Provide the (x, y) coordinate of the cell's center where the given text is located.  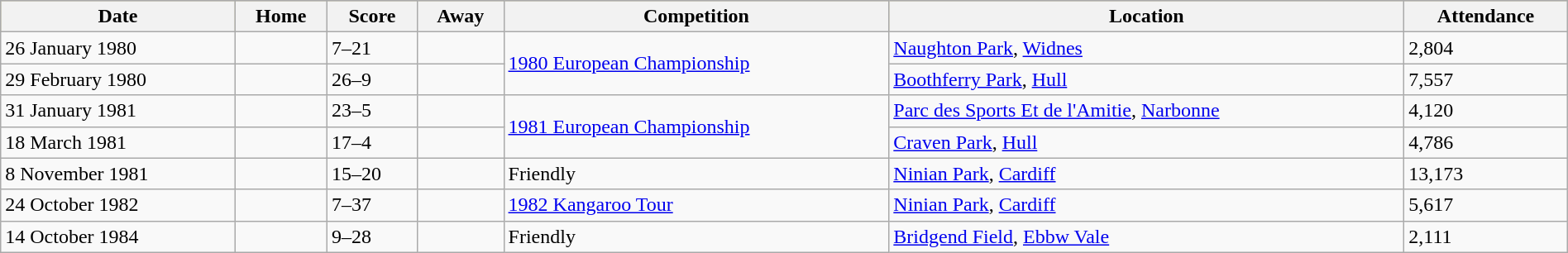
7,557 (1485, 79)
17–4 (372, 142)
Attendance (1485, 17)
8 November 1981 (117, 174)
23–5 (372, 111)
Location (1146, 17)
14 October 1984 (117, 236)
13,173 (1485, 174)
9–28 (372, 236)
Boothferry Park, Hull (1146, 79)
26 January 1980 (117, 48)
4,786 (1485, 142)
Score (372, 17)
2,804 (1485, 48)
Bridgend Field, Ebbw Vale (1146, 236)
31 January 1981 (117, 111)
4,120 (1485, 111)
5,617 (1485, 205)
1982 Kangaroo Tour (696, 205)
7–21 (372, 48)
29 February 1980 (117, 79)
18 March 1981 (117, 142)
Competition (696, 17)
Naughton Park, Widnes (1146, 48)
Away (461, 17)
24 October 1982 (117, 205)
Craven Park, Hull (1146, 142)
Parc des Sports Et de l'Amitie, Narbonne (1146, 111)
1980 European Championship (696, 64)
7–37 (372, 205)
Home (281, 17)
1981 European Championship (696, 126)
26–9 (372, 79)
15–20 (372, 174)
2,111 (1485, 236)
Date (117, 17)
